Locate the cell with the specified text and output its (X, Y) center coordinate. 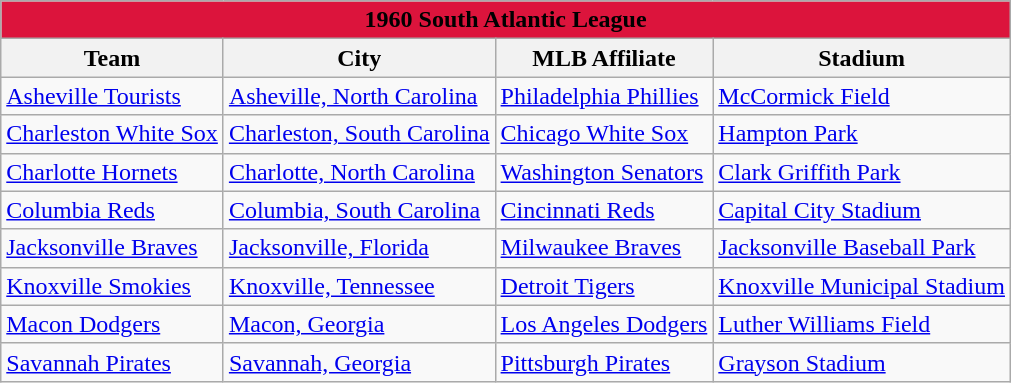
Hampton Park (862, 134)
Capital City Stadium (862, 210)
McCormick Field (862, 96)
Chicago White Sox (604, 134)
Savannah Pirates (112, 362)
Knoxville Smokies (112, 286)
1960 South Atlantic League (506, 20)
Columbia, South Carolina (359, 210)
Stadium (862, 58)
Milwaukee Braves (604, 248)
Los Angeles Dodgers (604, 324)
Jacksonville Braves (112, 248)
Charlotte Hornets (112, 172)
Clark Griffith Park (862, 172)
Team (112, 58)
Jacksonville, Florida (359, 248)
Detroit Tigers (604, 286)
Macon, Georgia (359, 324)
Grayson Stadium (862, 362)
Knoxville, Tennessee (359, 286)
Charleston White Sox (112, 134)
Cincinnati Reds (604, 210)
Philadelphia Phillies (604, 96)
Pittsburgh Pirates (604, 362)
Savannah, Georgia (359, 362)
Columbia Reds (112, 210)
Asheville Tourists (112, 96)
Asheville, North Carolina (359, 96)
Washington Senators (604, 172)
MLB Affiliate (604, 58)
Macon Dodgers (112, 324)
Knoxville Municipal Stadium (862, 286)
Charlotte, North Carolina (359, 172)
Luther Williams Field (862, 324)
City (359, 58)
Jacksonville Baseball Park (862, 248)
Charleston, South Carolina (359, 134)
